Return [x, y] of the center of cell containing provided text 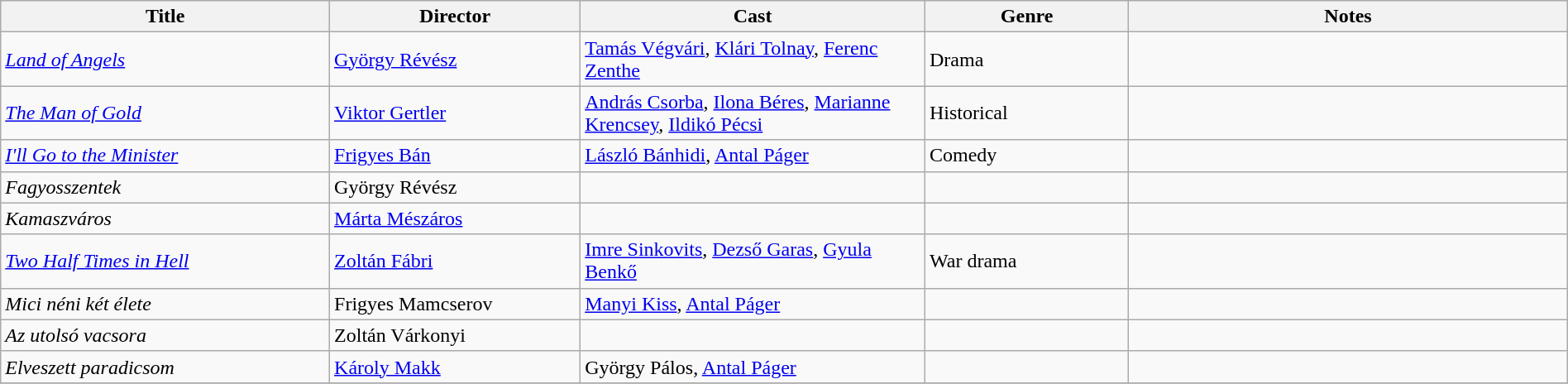
Land of Angels [165, 60]
Károly Makk [455, 367]
The Man of Gold [165, 113]
Kamaszváros [165, 218]
Tamás Végvári, Klári Tolnay, Ferenc Zenthe [753, 60]
Drama [1026, 60]
Two Half Times in Hell [165, 262]
Viktor Gertler [455, 113]
Imre Sinkovits, Dezső Garas, Gyula Benkő [753, 262]
László Bánhidi, Antal Páger [753, 156]
Az utolsó vacsora [165, 335]
Mici néni két élete [165, 304]
Comedy [1026, 156]
Title [165, 17]
Historical [1026, 113]
Director [455, 17]
György Pálos, Antal Páger [753, 367]
Zoltán Várkonyi [455, 335]
Márta Mészáros [455, 218]
Fagyosszentek [165, 187]
Frigyes Mamcserov [455, 304]
Zoltán Fábri [455, 262]
Elveszett paradicsom [165, 367]
Genre [1026, 17]
I'll Go to the Minister [165, 156]
Notes [1348, 17]
Frigyes Bán [455, 156]
War drama [1026, 262]
András Csorba, Ilona Béres, Marianne Krencsey, Ildikó Pécsi [753, 113]
Cast [753, 17]
Manyi Kiss, Antal Páger [753, 304]
